From the cell containing the given text, extract its center point as [X, Y] coordinate. 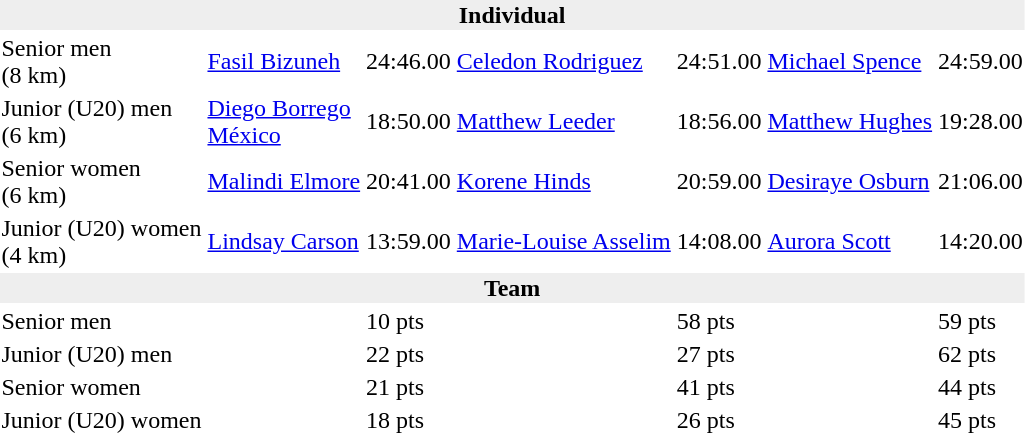
24:46.00 [409, 62]
Senior men [102, 321]
Junior (U20) women(4 km) [102, 242]
14:20.00 [981, 242]
Senior men(8 km) [102, 62]
21 pts [409, 387]
Matthew Hughes [850, 122]
Marie-Louise Asselim [564, 242]
18:56.00 [719, 122]
Junior (U20) men(6 km) [102, 122]
20:41.00 [409, 182]
Michael Spence [850, 62]
Korene Hinds [564, 182]
18:50.00 [409, 122]
Aurora Scott [850, 242]
24:51.00 [719, 62]
19:28.00 [981, 122]
59 pts [981, 321]
Desiraye Osburn [850, 182]
Team [512, 288]
Junior (U20) men [102, 354]
Matthew Leeder [564, 122]
Diego Borrego México [284, 122]
Lindsay Carson [284, 242]
58 pts [719, 321]
Individual [512, 15]
20:59.00 [719, 182]
Senior women [102, 387]
14:08.00 [719, 242]
Fasil Bizuneh [284, 62]
Malindi Elmore [284, 182]
62 pts [981, 354]
13:59.00 [409, 242]
27 pts [719, 354]
10 pts [409, 321]
41 pts [719, 387]
22 pts [409, 354]
Senior women(6 km) [102, 182]
21:06.00 [981, 182]
44 pts [981, 387]
Celedon Rodriguez [564, 62]
24:59.00 [981, 62]
